Extract the (x, y) coordinate from the center of the cell holding the provided text.  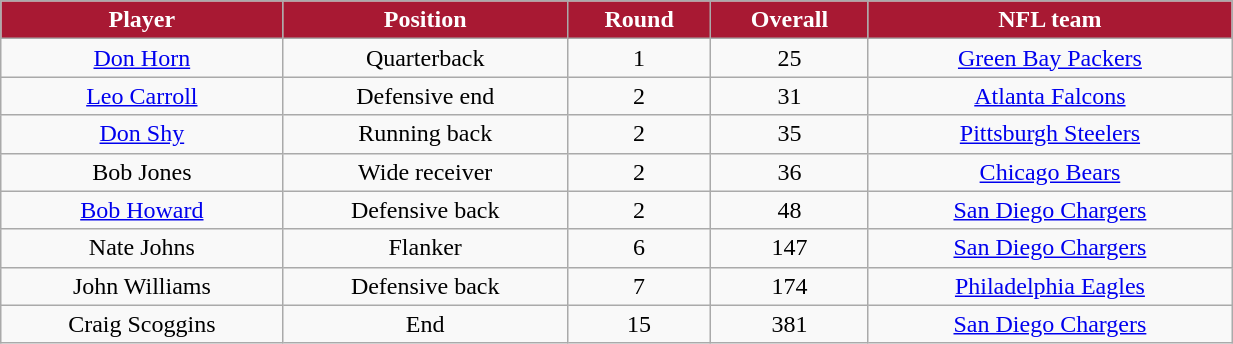
36 (790, 172)
Pittsburgh Steelers (1050, 134)
Green Bay Packers (1050, 58)
Wide receiver (425, 172)
Defensive end (425, 96)
15 (638, 324)
Philadelphia Eagles (1050, 286)
Craig Scoggins (142, 324)
Position (425, 20)
147 (790, 248)
Don Horn (142, 58)
Leo Carroll (142, 96)
Flanker (425, 248)
Overall (790, 20)
Bob Howard (142, 210)
174 (790, 286)
48 (790, 210)
25 (790, 58)
Chicago Bears (1050, 172)
Nate Johns (142, 248)
Bob Jones (142, 172)
Round (638, 20)
Running back (425, 134)
End (425, 324)
Don Shy (142, 134)
35 (790, 134)
7 (638, 286)
6 (638, 248)
Player (142, 20)
381 (790, 324)
1 (638, 58)
John Williams (142, 286)
31 (790, 96)
NFL team (1050, 20)
Quarterback (425, 58)
Atlanta Falcons (1050, 96)
